Extract the [X, Y] coordinate from the center of the cell holding the provided text.  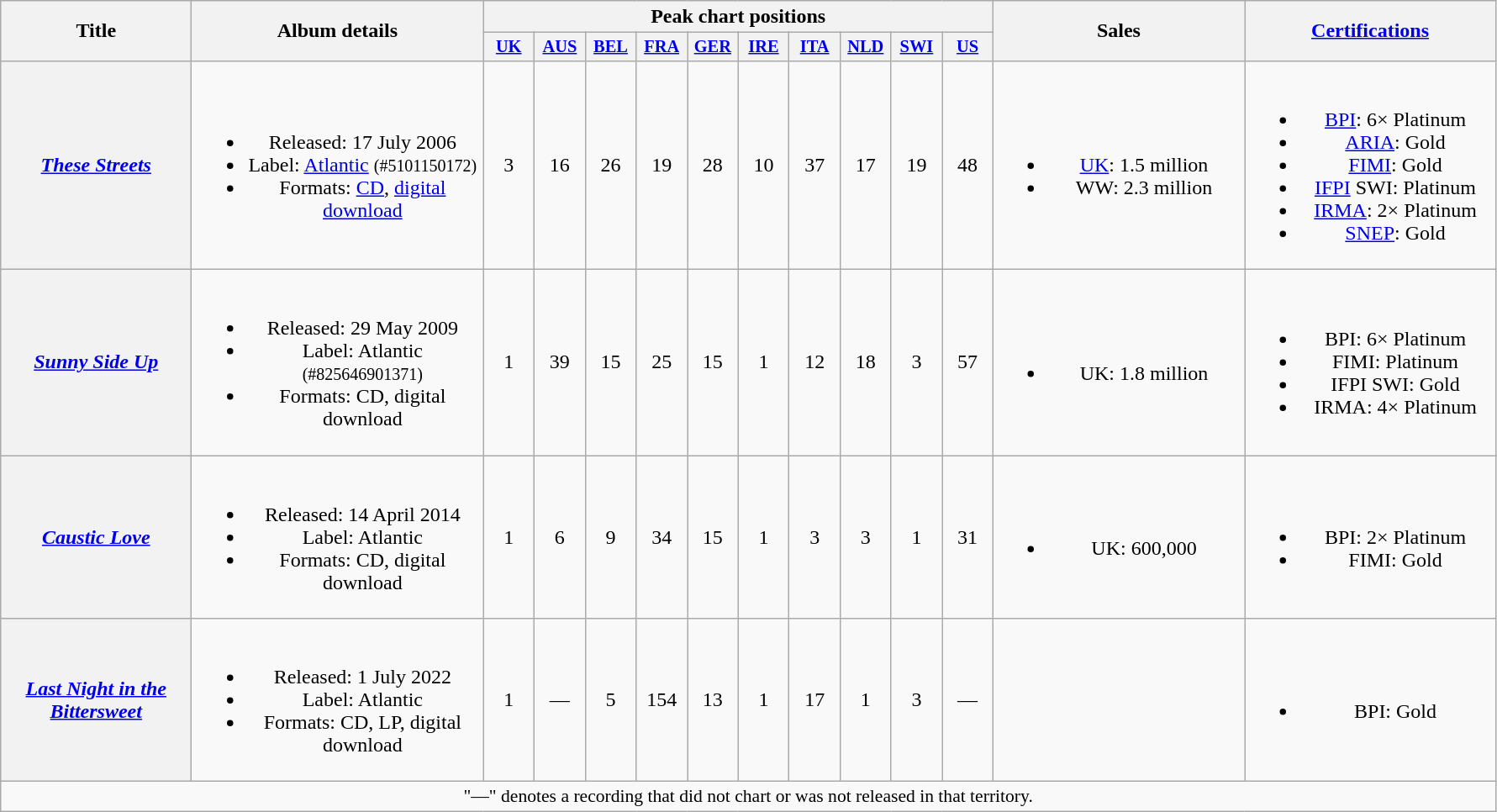
FRA [662, 47]
UK: 1.5 millionWW: 2.3 million [1118, 165]
Sunny Side Up [96, 363]
ITA [815, 47]
BPI: 2× PlatinumFIMI: Gold [1370, 537]
SWI [916, 47]
NLD [866, 47]
Certifications [1370, 31]
Released: 1 July 2022Label: AtlanticFormats: CD, LP, digital download [338, 700]
13 [713, 700]
BEL [610, 47]
Caustic Love [96, 537]
These Streets [96, 165]
Sales [1118, 31]
5 [610, 700]
Album details [338, 31]
31 [968, 537]
BPI: 6× PlatinumARIA: GoldFIMI: GoldIFPI SWI: PlatinumIRMA: 2× PlatinumSNEP: Gold [1370, 165]
34 [662, 537]
UK: 600,000 [1118, 537]
Released: 29 May 2009Label: Atlantic (#825646901371)Formats: CD, digital download [338, 363]
39 [560, 363]
Released: 17 July 2006Label: Atlantic (#5101150172)Formats: CD, digital download [338, 165]
48 [968, 165]
Released: 14 April 2014Label: AtlanticFormats: CD, digital download [338, 537]
BPI: Gold [1370, 700]
10 [763, 165]
IRE [763, 47]
28 [713, 165]
12 [815, 363]
Last Night in the Bittersweet [96, 700]
26 [610, 165]
GER [713, 47]
Peak chart positions [738, 17]
154 [662, 700]
37 [815, 165]
9 [610, 537]
18 [866, 363]
57 [968, 363]
BPI: 6× PlatinumFIMI: PlatinumIFPI SWI: GoldIRMA: 4× Platinum [1370, 363]
UK: 1.8 million [1118, 363]
16 [560, 165]
25 [662, 363]
UK [509, 47]
AUS [560, 47]
Title [96, 31]
6 [560, 537]
US [968, 47]
"—" denotes a recording that did not chart or was not released in that territory. [748, 797]
